Provide the [X, Y] coordinate of the cell's center where the given text is located.  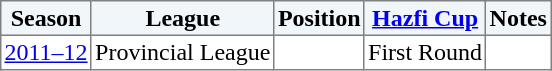
Season [46, 18]
2011–12 [46, 52]
Notes [518, 18]
Position [319, 18]
Hazfi Cup [425, 18]
League [182, 18]
Provincial League [182, 52]
First Round [425, 52]
